Search for the cell housing the specified text and yield its (X, Y) center coordinate. 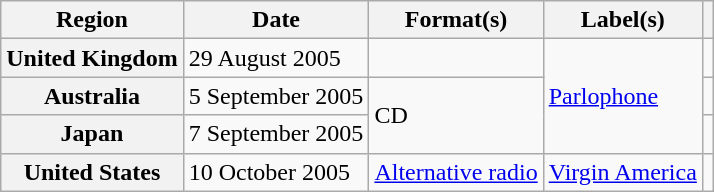
Parlophone (622, 96)
Virgin America (622, 172)
Format(s) (456, 20)
United States (92, 172)
CD (456, 115)
Label(s) (622, 20)
5 September 2005 (276, 96)
Region (92, 20)
7 September 2005 (276, 134)
United Kingdom (92, 58)
29 August 2005 (276, 58)
Date (276, 20)
Australia (92, 96)
Alternative radio (456, 172)
10 October 2005 (276, 172)
Japan (92, 134)
